Scan for the cell matching the given text and deliver its (x, y) coordinate at center. 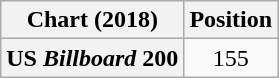
US Billboard 200 (92, 58)
Position (231, 20)
Chart (2018) (92, 20)
155 (231, 58)
